For the text-containing cell, return its midpoint in (X, Y) coordinate format. 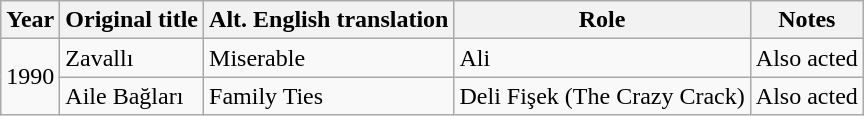
Alt. English translation (329, 20)
Family Ties (329, 96)
1990 (30, 77)
Aile Bağları (132, 96)
Zavallı (132, 58)
Miserable (329, 58)
Year (30, 20)
Role (602, 20)
Deli Fişek (The Crazy Crack) (602, 96)
Notes (806, 20)
Original title (132, 20)
Ali (602, 58)
